Extract the (X, Y) coordinate from the center of the cell holding the provided text.  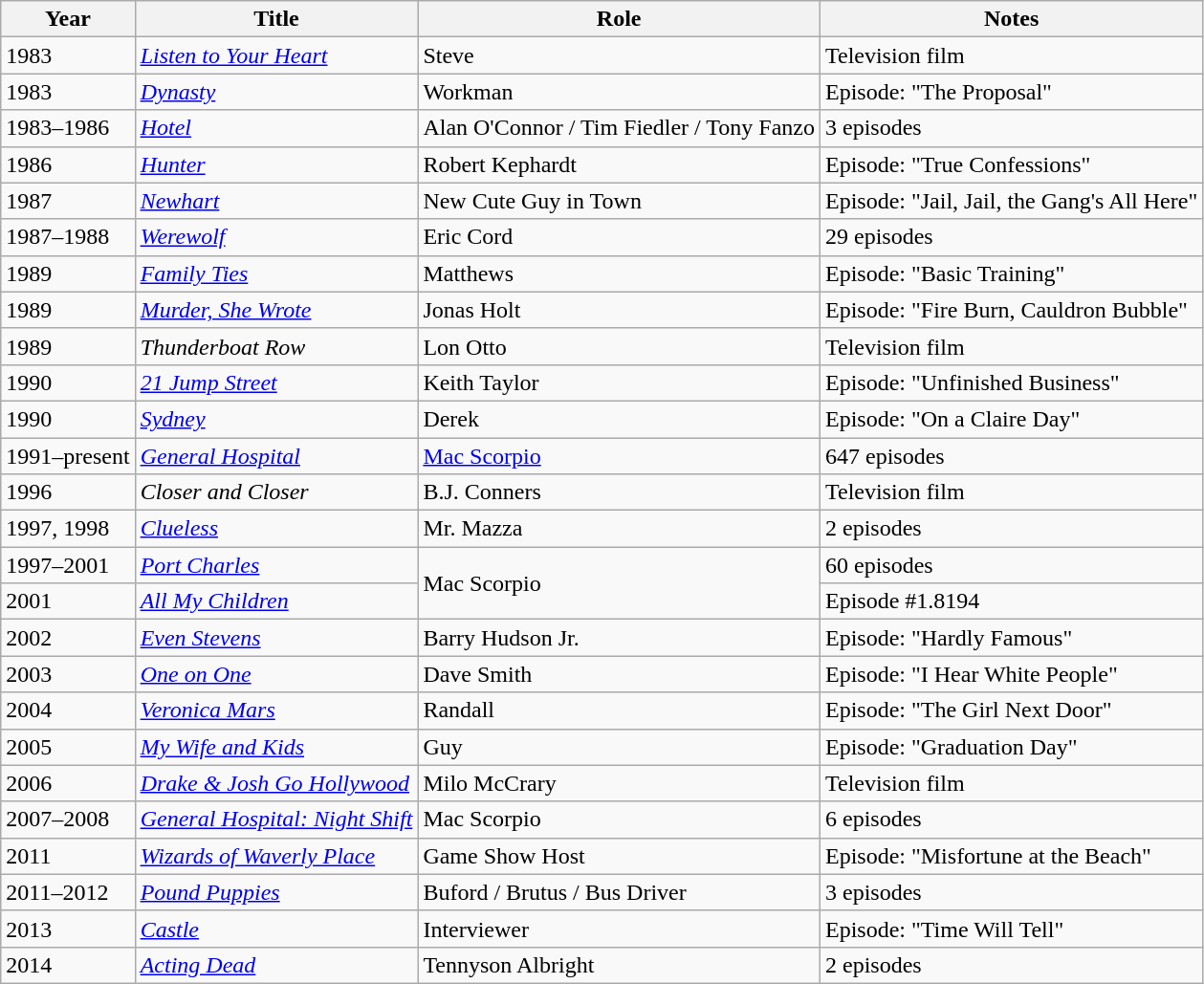
60 episodes (1011, 565)
General Hospital: Night Shift (276, 820)
Game Show Host (620, 856)
Listen to Your Heart (276, 55)
1996 (68, 492)
Derek (620, 419)
Werewolf (276, 237)
Dynasty (276, 92)
Episode #1.8194 (1011, 601)
29 episodes (1011, 237)
Pound Puppies (276, 892)
Lon Otto (620, 346)
Episode: "The Proposal" (1011, 92)
Family Ties (276, 273)
My Wife and Kids (276, 747)
Episode: "Jail, Jail, the Gang's All Here" (1011, 201)
Tennyson Albright (620, 965)
2005 (68, 747)
Guy (620, 747)
Drake & Josh Go Hollywood (276, 783)
New Cute Guy in Town (620, 201)
Veronica Mars (276, 711)
2011–2012 (68, 892)
Episode: "Graduation Day" (1011, 747)
Matthews (620, 273)
Title (276, 19)
1997, 1998 (68, 529)
Sydney (276, 419)
Castle (276, 929)
21 Jump Street (276, 383)
B.J. Conners (620, 492)
1991–present (68, 456)
1983–1986 (68, 128)
Steve (620, 55)
2006 (68, 783)
General Hospital (276, 456)
2001 (68, 601)
Jonas Holt (620, 310)
Notes (1011, 19)
Role (620, 19)
Episode: "Hardly Famous" (1011, 638)
Keith Taylor (620, 383)
Episode: "True Confessions" (1011, 164)
Episode: "Time Will Tell" (1011, 929)
Alan O'Connor / Tim Fiedler / Tony Fanzo (620, 128)
Episode: "Unfinished Business" (1011, 383)
Episode: "I Hear White People" (1011, 674)
1986 (68, 164)
Thunderboat Row (276, 346)
6 episodes (1011, 820)
Robert Kephardt (620, 164)
Buford / Brutus / Bus Driver (620, 892)
Randall (620, 711)
Year (68, 19)
Episode: "On a Claire Day" (1011, 419)
1997–2001 (68, 565)
Murder, She Wrote (276, 310)
Episode: "Misfortune at the Beach" (1011, 856)
2003 (68, 674)
Closer and Closer (276, 492)
Mr. Mazza (620, 529)
Newhart (276, 201)
Clueless (276, 529)
Eric Cord (620, 237)
One on One (276, 674)
2011 (68, 856)
All My Children (276, 601)
Hotel (276, 128)
Acting Dead (276, 965)
2004 (68, 711)
Hunter (276, 164)
Dave Smith (620, 674)
2014 (68, 965)
Episode: "Basic Training" (1011, 273)
1987–1988 (68, 237)
Port Charles (276, 565)
Episode: "Fire Burn, Cauldron Bubble" (1011, 310)
Interviewer (620, 929)
2002 (68, 638)
Even Stevens (276, 638)
Episode: "The Girl Next Door" (1011, 711)
Wizards of Waverly Place (276, 856)
Milo McCrary (620, 783)
2013 (68, 929)
Workman (620, 92)
Barry Hudson Jr. (620, 638)
2007–2008 (68, 820)
647 episodes (1011, 456)
1987 (68, 201)
